Identify which cell holds the provided text, then report its [X, Y] central coordinate. 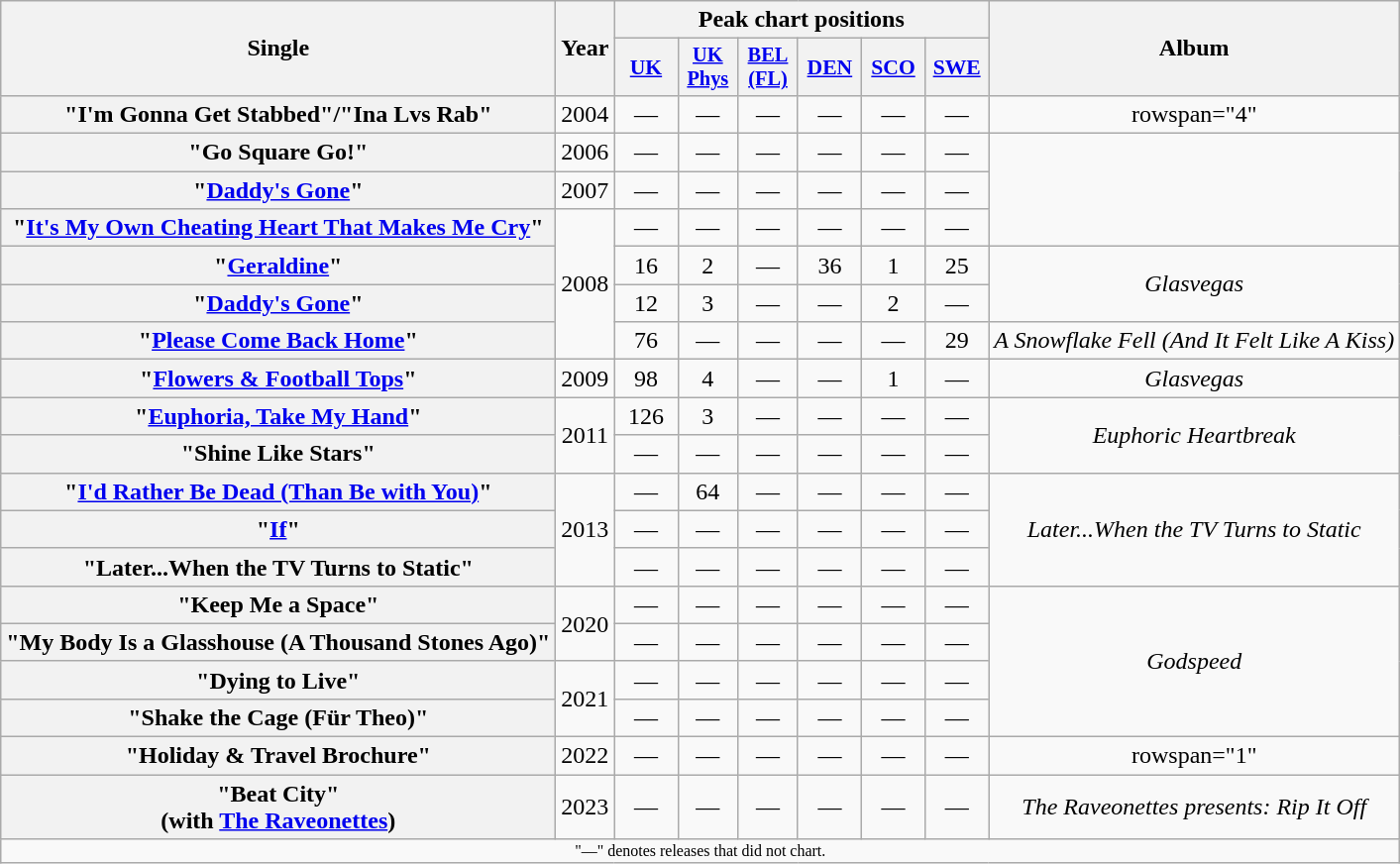
2009 [585, 378]
"Euphoria, Take My Hand" [278, 416]
25 [957, 266]
Godspeed [1195, 661]
Peak chart positions [802, 20]
"Later...When the TV Turns to Static" [278, 567]
2007 [585, 190]
Single [278, 49]
"Shake the Cage (Für Theo)" [278, 717]
SWE [957, 67]
"Keep Me a Space" [278, 604]
"Flowers & Football Tops" [278, 378]
"Geraldine" [278, 266]
Later...When the TV Turns to Static [1195, 529]
2013 [585, 529]
Album [1195, 49]
16 [646, 266]
2022 [585, 756]
98 [646, 378]
2023 [585, 807]
rowspan="4" [1195, 114]
SCO [893, 67]
UK [646, 67]
64 [707, 491]
Year [585, 49]
12 [646, 303]
126 [646, 416]
2011 [585, 435]
2004 [585, 114]
"Beat City"(with The Raveonettes) [278, 807]
29 [957, 341]
"Shine Like Stars" [278, 454]
"I'm Gonna Get Stabbed"/"Ina Lvs Rab" [278, 114]
"It's My Own Cheating Heart That Makes Me Cry" [278, 228]
UKPhys [707, 67]
"My Body Is a Glasshouse (A Thousand Stones Ago)" [278, 642]
"Please Come Back Home" [278, 341]
2021 [585, 699]
36 [829, 266]
The Raveonettes presents: Rip It Off [1195, 807]
2008 [585, 284]
Euphoric Heartbreak [1195, 435]
A Snowflake Fell (And It Felt Like A Kiss) [1195, 341]
"I'd Rather Be Dead (Than Be with You)" [278, 491]
"If" [278, 529]
2020 [585, 623]
2006 [585, 153]
"Dying to Live" [278, 680]
"—" denotes releases that did not chart. [700, 851]
BEL(FL) [769, 67]
"Holiday & Travel Brochure" [278, 756]
"Go Square Go!" [278, 153]
76 [646, 341]
rowspan="1" [1195, 756]
DEN [829, 67]
4 [707, 378]
